Return [x, y] of the center of cell containing provided text 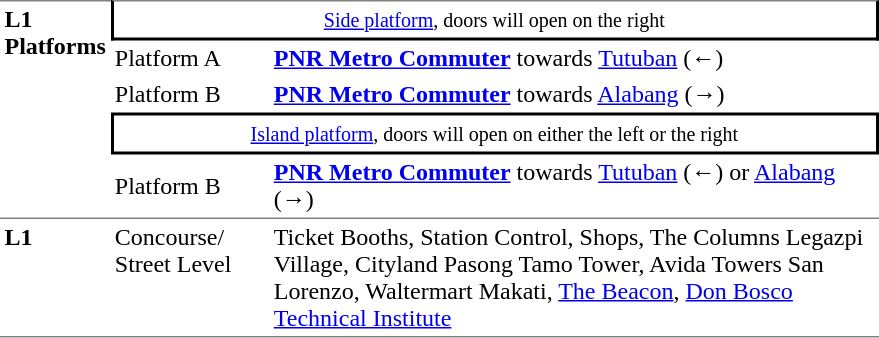
Platform A [190, 58]
L1 [55, 278]
Side platform, doors will open on the right [494, 20]
L1Platforms [55, 110]
Island platform, doors will open on either the left or the right [494, 133]
PNR Metro Commuter towards Alabang (→) [574, 94]
PNR Metro Commuter towards Tutuban (←) [574, 58]
Concourse/Street Level [190, 278]
PNR Metro Commuter towards Tutuban (←) or Alabang (→) [574, 186]
